Capture the cell that displays the provided text and extract its (X, Y) central coordinate. 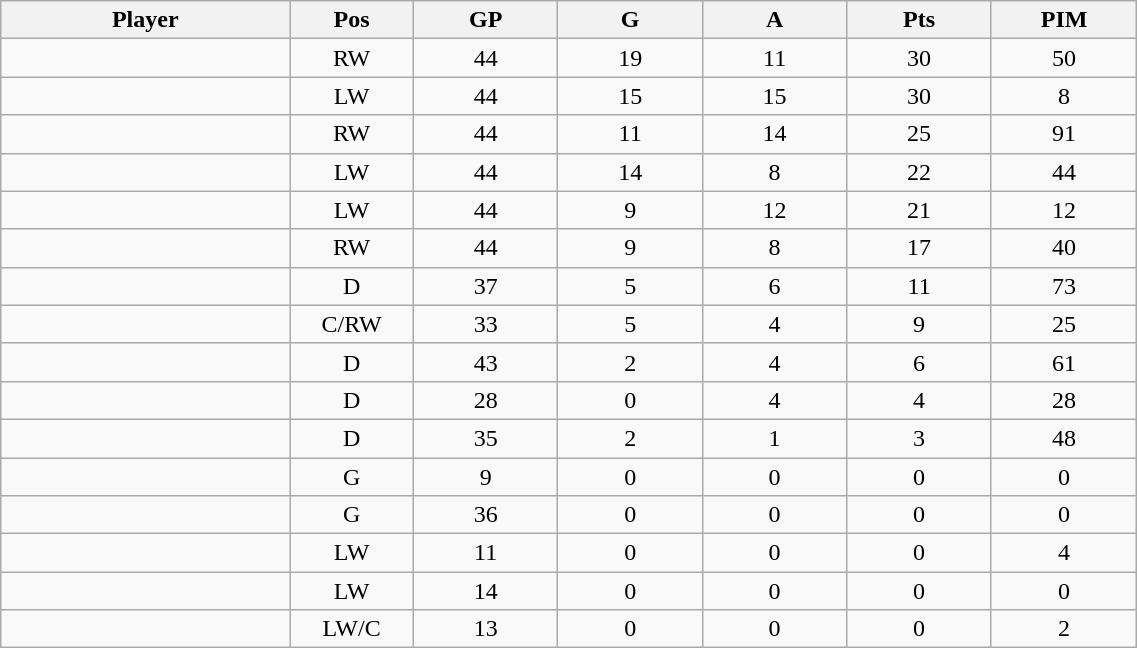
1 (774, 438)
50 (1064, 58)
43 (485, 362)
Player (146, 20)
73 (1064, 286)
LW/C (352, 629)
17 (919, 248)
36 (485, 515)
35 (485, 438)
37 (485, 286)
22 (919, 172)
91 (1064, 134)
19 (630, 58)
61 (1064, 362)
C/RW (352, 324)
48 (1064, 438)
40 (1064, 248)
Pts (919, 20)
3 (919, 438)
PIM (1064, 20)
13 (485, 629)
33 (485, 324)
A (774, 20)
21 (919, 210)
Pos (352, 20)
GP (485, 20)
